Find where the given text appears and provide that cell's center as [X, Y] coordinate. 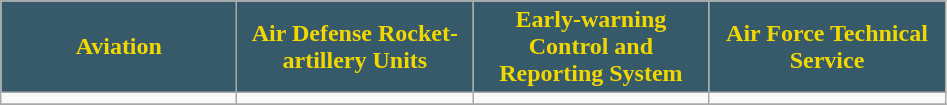
Aviation [119, 47]
Air Defense Rocket-artillery Units [355, 47]
Air Force Technical Service [827, 47]
Early-warning Control and Reporting System [591, 47]
